Determine the [x, y] coordinate at the center of the cell enclosing the given text.  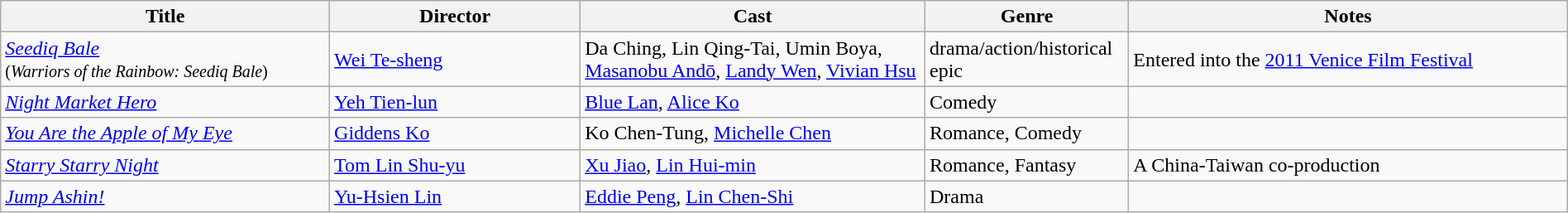
A China-Taiwan co-production [1348, 165]
Yeh Tien-lun [455, 102]
Yu-Hsien Lin [455, 196]
Drama [1026, 196]
Title [165, 17]
Notes [1348, 17]
Da Ching, Lin Qing-Tai, Umin Boya, Masanobu Andō, Landy Wen, Vivian Hsu [753, 60]
Xu Jiao, Lin Hui-min [753, 165]
Wei Te-sheng [455, 60]
Blue Lan, Alice Ko [753, 102]
drama/action/historical epic [1026, 60]
Cast [753, 17]
Eddie Peng, Lin Chen-Shi [753, 196]
Night Market Hero [165, 102]
Starry Starry Night [165, 165]
Director [455, 17]
Genre [1026, 17]
Giddens Ko [455, 133]
Ko Chen-Tung, Michelle Chen [753, 133]
Comedy [1026, 102]
Tom Lin Shu-yu [455, 165]
Romance, Comedy [1026, 133]
You Are the Apple of My Eye [165, 133]
Romance, Fantasy [1026, 165]
Seediq Bale (Warriors of the Rainbow: Seediq Bale) [165, 60]
Jump Ashin! [165, 196]
Entered into the 2011 Venice Film Festival [1348, 60]
